From the cell containing the given text, extract its center point as (X, Y) coordinate. 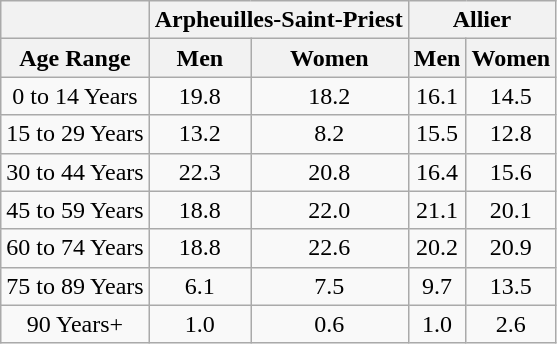
30 to 44 Years (75, 172)
45 to 59 Years (75, 210)
22.6 (330, 248)
20.2 (437, 248)
20.1 (511, 210)
13.2 (200, 134)
0 to 14 Years (75, 96)
16.4 (437, 172)
7.5 (330, 286)
15.5 (437, 134)
Age Range (75, 58)
60 to 74 Years (75, 248)
18.2 (330, 96)
22.3 (200, 172)
13.5 (511, 286)
90 Years+ (75, 324)
16.1 (437, 96)
75 to 89 Years (75, 286)
20.8 (330, 172)
Allier (482, 20)
21.1 (437, 210)
6.1 (200, 286)
2.6 (511, 324)
14.5 (511, 96)
19.8 (200, 96)
15.6 (511, 172)
12.8 (511, 134)
0.6 (330, 324)
9.7 (437, 286)
22.0 (330, 210)
20.9 (511, 248)
8.2 (330, 134)
15 to 29 Years (75, 134)
Arpheuilles-Saint-Priest (278, 20)
